Pinpoint the cell where the given text exists, returning its (X, Y) midpoint coordinate. 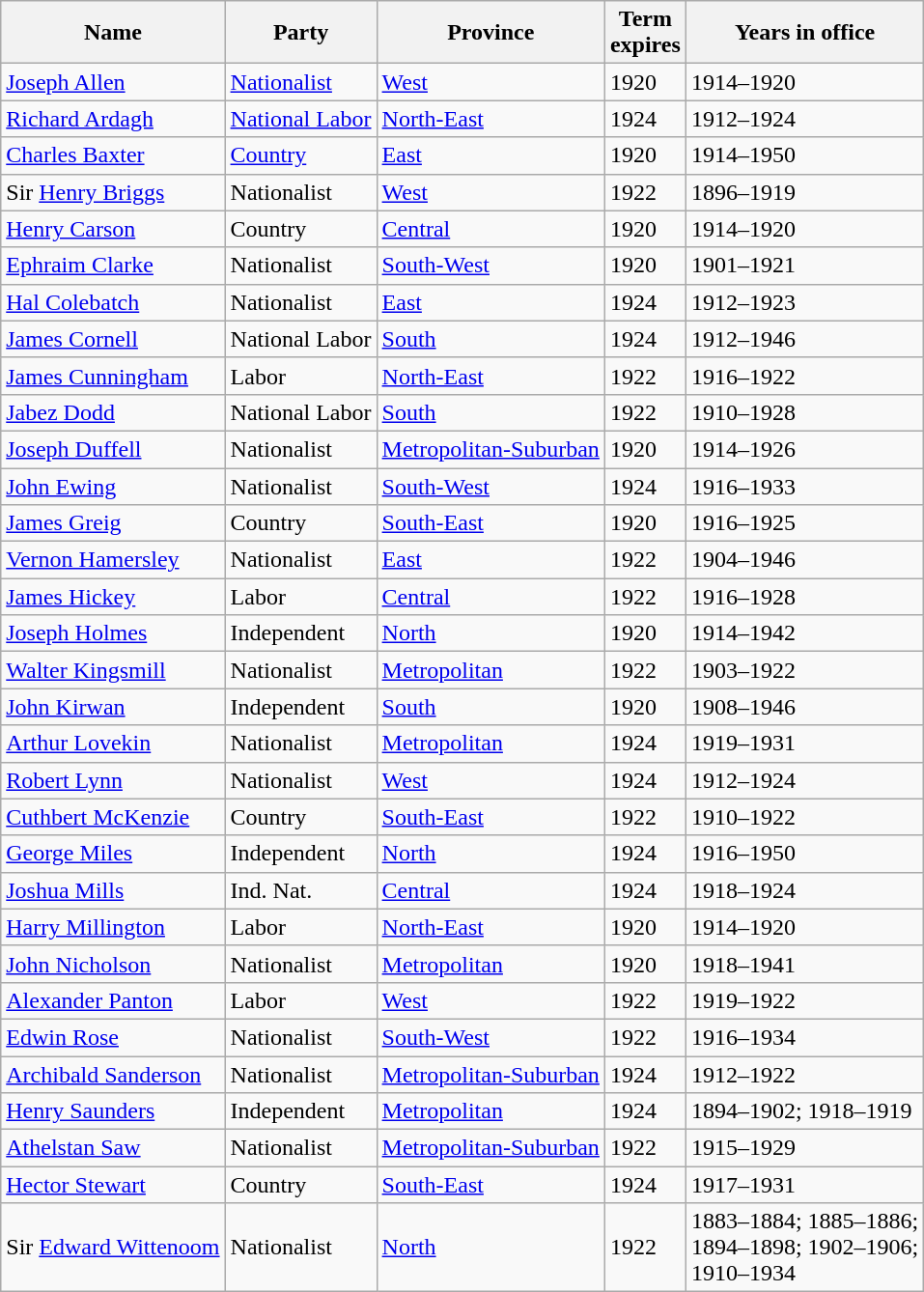
Joseph Allen (113, 82)
John Nicholson (113, 964)
Party (301, 33)
Ind. Nat. (301, 890)
1903–1922 (804, 670)
1912–1923 (804, 302)
John Ewing (113, 486)
1910–1922 (804, 817)
James Cunningham (113, 376)
Alexander Panton (113, 1000)
John Kirwan (113, 707)
1883–1884; 1885–1886;1894–1898; 1902–1906;1910–1934 (804, 1248)
Sir Edward Wittenoom (113, 1248)
1894–1902; 1918–1919 (804, 1111)
James Cornell (113, 339)
1916–1928 (804, 597)
James Greig (113, 523)
1910–1928 (804, 412)
Robert Lynn (113, 780)
Name (113, 33)
1904–1946 (804, 560)
Arthur Lovekin (113, 744)
1916–1950 (804, 854)
Charles Baxter (113, 155)
Henry Carson (113, 229)
Sir Henry Briggs (113, 192)
1918–1941 (804, 964)
Edwin Rose (113, 1037)
Termexpires (645, 33)
1919–1931 (804, 744)
1912–1922 (804, 1075)
1896–1919 (804, 192)
1915–1929 (804, 1148)
James Hickey (113, 597)
Vernon Hamersley (113, 560)
1912–1946 (804, 339)
Years in office (804, 33)
1918–1924 (804, 890)
1914–1950 (804, 155)
Ephraim Clarke (113, 266)
1914–1926 (804, 449)
Hector Stewart (113, 1185)
Henry Saunders (113, 1111)
1908–1946 (804, 707)
1916–1933 (804, 486)
Richard Ardagh (113, 119)
Jabez Dodd (113, 412)
1916–1922 (804, 376)
Walter Kingsmill (113, 670)
Province (490, 33)
Athelstan Saw (113, 1148)
Cuthbert McKenzie (113, 817)
1914–1942 (804, 633)
Joseph Duffell (113, 449)
1917–1931 (804, 1185)
Archibald Sanderson (113, 1075)
George Miles (113, 854)
1916–1925 (804, 523)
Hal Colebatch (113, 302)
Joshua Mills (113, 890)
1901–1921 (804, 266)
1916–1934 (804, 1037)
Joseph Holmes (113, 633)
Harry Millington (113, 927)
1919–1922 (804, 1000)
